For the text-containing cell, return its midpoint in (x, y) coordinate format. 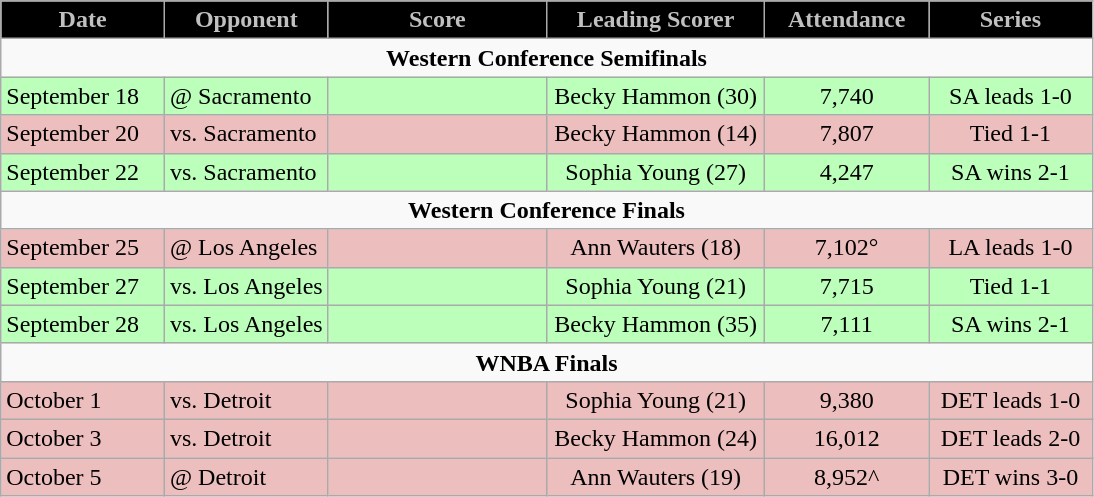
SA leads 1-0 (1011, 96)
October 1 (83, 400)
Ann Wauters (19) (655, 477)
September 22 (83, 172)
7,807 (847, 134)
Becky Hammon (35) (655, 324)
Attendance (847, 20)
Ann Wauters (18) (655, 248)
Western Conference Finals (547, 210)
Becky Hammon (24) (655, 438)
Western Conference Semifinals (547, 58)
7,715 (847, 286)
Becky Hammon (30) (655, 96)
Score (437, 20)
Series (1011, 20)
@ Detroit (246, 477)
Leading Scorer (655, 20)
4,247 (847, 172)
DET leads 1-0 (1011, 400)
Sophia Young (27) (655, 172)
9,380 (847, 400)
September 18 (83, 96)
September 27 (83, 286)
October 3 (83, 438)
LA leads 1-0 (1011, 248)
Becky Hammon (14) (655, 134)
DET wins 3-0 (1011, 477)
WNBA Finals (547, 362)
8,952^ (847, 477)
@ Sacramento (246, 96)
October 5 (83, 477)
7,102° (847, 248)
September 28 (83, 324)
Opponent (246, 20)
7,111 (847, 324)
Date (83, 20)
DET leads 2-0 (1011, 438)
7,740 (847, 96)
16,012 (847, 438)
September 25 (83, 248)
@ Los Angeles (246, 248)
September 20 (83, 134)
